Determine the (x, y) coordinate at the center of the cell enclosing the given text.  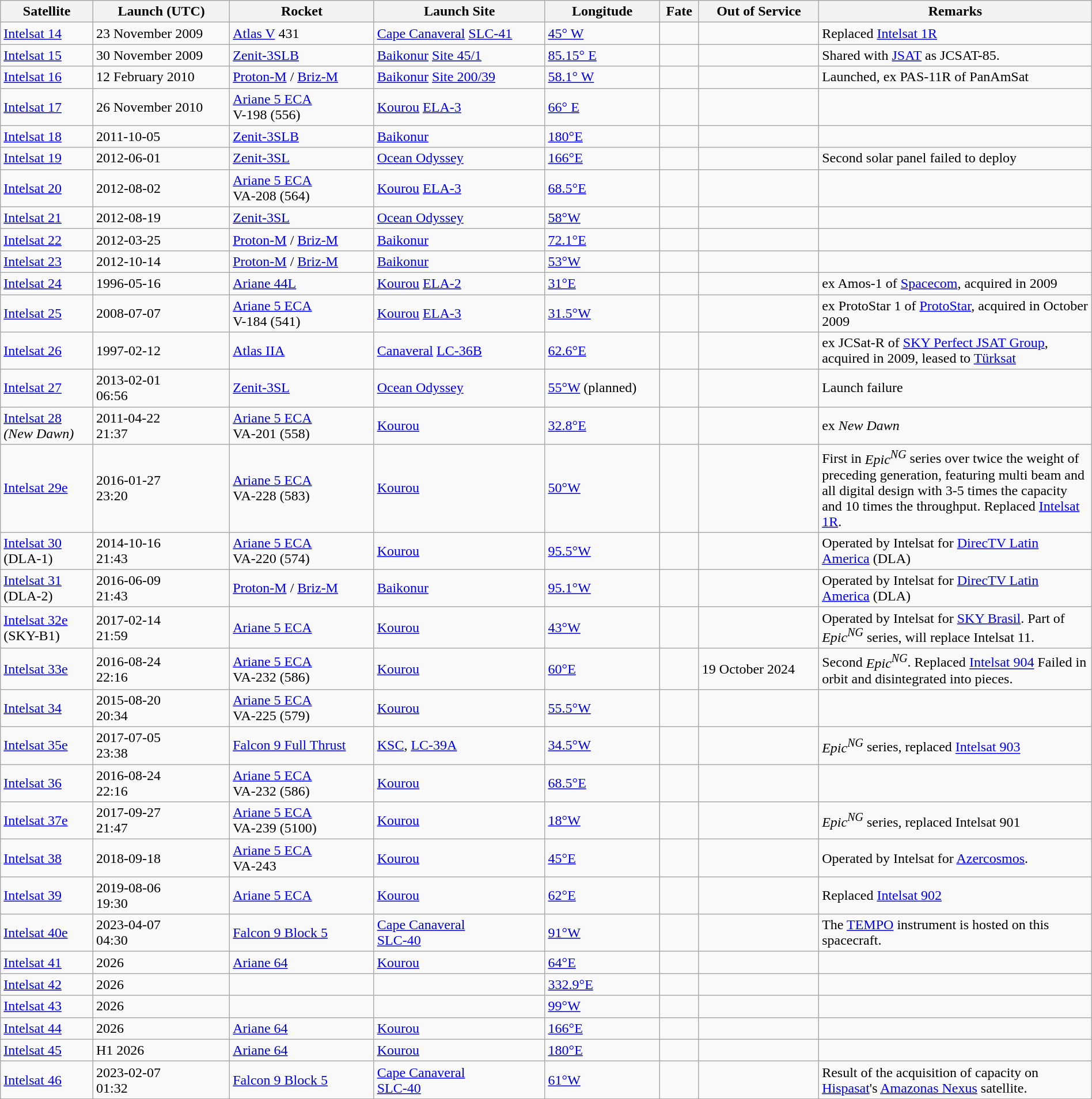
Canaveral LC-36B (460, 351)
Intelsat 20 (47, 188)
Intelsat 15 (47, 55)
Intelsat 30(DLA-1) (47, 550)
62.6°E (602, 351)
50°W (602, 488)
2013-02-0106:56 (161, 388)
72.1°E (602, 239)
Intelsat 21 (47, 218)
Second solar panel failed to deploy (955, 158)
Kourou ELA-2 (460, 283)
Ariane 5 ECA VA-243 (302, 858)
Intelsat 43 (47, 1006)
Launch (UTC) (161, 12)
Atlas V 431 (302, 33)
26 November 2010 (161, 107)
Falcon 9 Full Thrust (302, 746)
Launch Site (460, 12)
ex New Dawn (955, 426)
2017-09-2721:47 (161, 821)
Intelsat 39 (47, 896)
Intelsat 32e (SKY-B1) (47, 628)
Intelsat 38 (47, 858)
2008-07-07 (161, 313)
2017-02-1421:59 (161, 628)
Atlas IIA (302, 351)
30 November 2009 (161, 55)
Satellite (47, 12)
Remarks (955, 12)
2012-08-19 (161, 218)
2018-09-18 (161, 858)
Result of the acquisition of capacity on Hispasat's Amazonas Nexus satellite. (955, 1080)
2012-08-02 (161, 188)
2012-10-14 (161, 261)
Replaced Intelsat 1R (955, 33)
EpicNG series, replaced Intelsat 901 (955, 821)
Fate (679, 12)
2023-04-0704:30 (161, 933)
Intelsat 22 (47, 239)
EpicNG series, replaced Intelsat 903 (955, 746)
Intelsat 18 (47, 136)
19 October 2024 (759, 669)
85.15° E (602, 55)
Ariane 5 ECA V-184 (541) (302, 313)
Intelsat 23 (47, 261)
55.5°W (602, 708)
18°W (602, 821)
Intelsat 40e (47, 933)
2014-10-1621:43 (161, 550)
ex ProtoStar 1 of ProtoStar, acquired in October 2009 (955, 313)
58°W (602, 218)
Ariane 5 ECAVA-239 (5100) (302, 821)
95.1°W (602, 588)
Intelsat 35e (47, 746)
Intelsat 14 (47, 33)
60°E (602, 669)
Intelsat 34 (47, 708)
91°W (602, 933)
2017-07-0523:38 (161, 746)
332.9°E (602, 984)
32.8°E (602, 426)
Intelsat 46 (47, 1080)
KSC, LC-39A (460, 746)
Ariane 5 ECA VA-201 (558) (302, 426)
55°W (planned) (602, 388)
45°E (602, 858)
Intelsat 42 (47, 984)
58.1° W (602, 77)
64°E (602, 963)
2011-10-05 (161, 136)
Intelsat 45 (47, 1050)
Intelsat 29e (47, 488)
Replaced Intelsat 902 (955, 896)
Baikonur Site 45/1 (460, 55)
Second EpicNG. Replaced Intelsat 904 Failed in orbit and disintegrated into pieces. (955, 669)
Intelsat 17 (47, 107)
Shared with JSAT as JCSAT-85. (955, 55)
Ariane 5 ECA VA-220 (574) (302, 550)
Ariane 5 ECA VA-228 (583) (302, 488)
2012-03-25 (161, 239)
Longitude (602, 12)
Intelsat 16 (47, 77)
99°W (602, 1006)
Rocket (302, 12)
Intelsat 31(DLA-2) (47, 588)
Baikonur Site 200/39 (460, 77)
Ariane 5 ECA V-198 (556) (302, 107)
Launched, ex PAS-11R of PanAmSat (955, 77)
Intelsat 44 (47, 1028)
Intelsat 41 (47, 963)
2023-02-0701:32 (161, 1080)
Intelsat 36 (47, 783)
Intelsat 24 (47, 283)
Ariane 5 ECAVA-225 (579) (302, 708)
2012-06-01 (161, 158)
31°E (602, 283)
Intelsat 26 (47, 351)
2019-08-0619:30 (161, 896)
Intelsat 19 (47, 158)
2016-06-0921:43 (161, 588)
34.5°W (602, 746)
Operated by Intelsat for SKY Brasil. Part of EpicNG series, will replace Intelsat 11. (955, 628)
Cape Canaveral SLC-41 (460, 33)
2011-04-2221:37 (161, 426)
Intelsat 25 (47, 313)
1996-05-16 (161, 283)
66° E (602, 107)
H1 2026 (161, 1050)
Out of Service (759, 12)
43°W (602, 628)
53°W (602, 261)
Launch failure (955, 388)
23 November 2009 (161, 33)
31.5°W (602, 313)
Ariane 5 ECA VA-208 (564) (302, 188)
Intelsat 33e (47, 669)
95.5°W (602, 550)
Intelsat 27 (47, 388)
12 February 2010 (161, 77)
Intelsat 28(New Dawn) (47, 426)
Operated by Intelsat for Azercosmos. (955, 858)
ex JCSat-R of SKY Perfect JSAT Group, acquired in 2009, leased to Türksat (955, 351)
45° W (602, 33)
2015-08-2020:34 (161, 708)
Ariane 44L (302, 283)
61°W (602, 1080)
The TEMPO instrument is hosted on this spacecraft. (955, 933)
62°E (602, 896)
1997-02-12 (161, 351)
Intelsat 37e (47, 821)
ex Amos-1 of Spacecom, acquired in 2009 (955, 283)
2016-01-2723:20 (161, 488)
